Scan for the cell matching the given text and deliver its (x, y) coordinate at center. 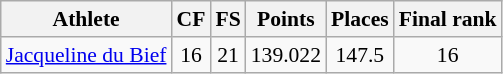
CF (192, 19)
139.022 (286, 55)
Places (360, 19)
147.5 (360, 55)
Final rank (448, 19)
Points (286, 19)
21 (228, 55)
FS (228, 19)
Athlete (86, 19)
Jacqueline du Bief (86, 55)
